Identify which cell holds the provided text, then report its (X, Y) central coordinate. 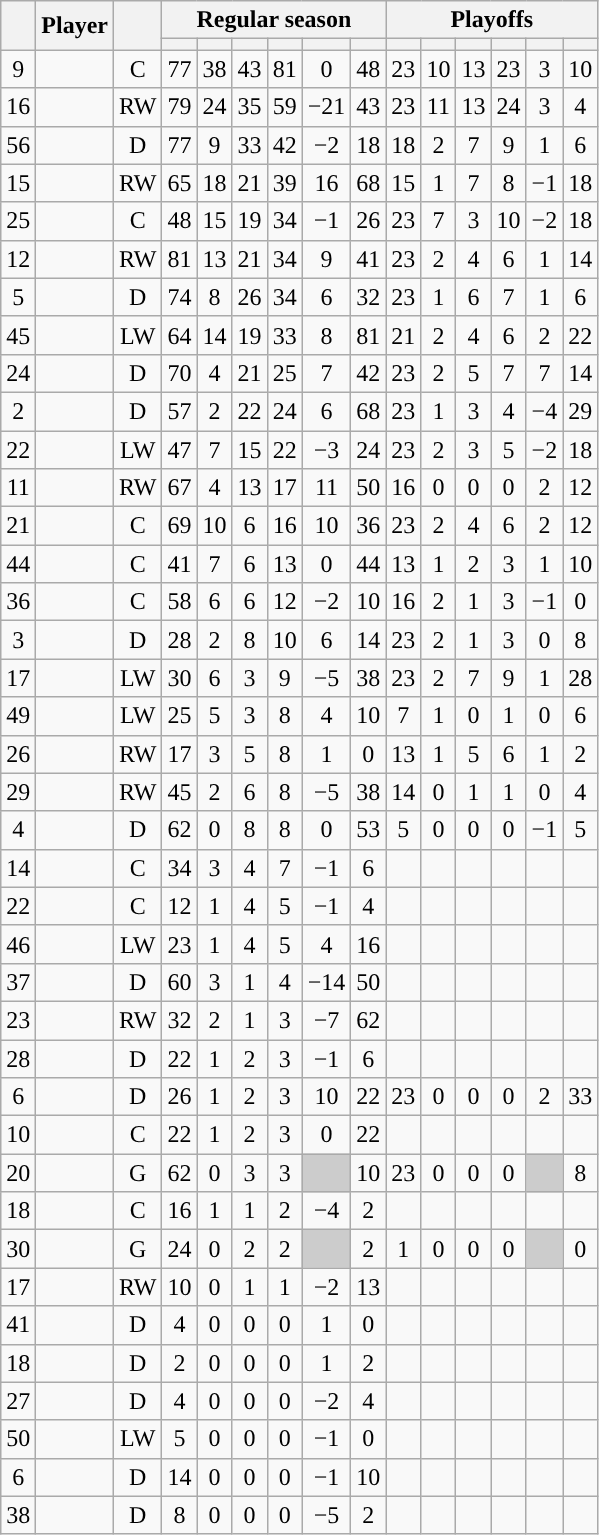
60 (180, 982)
56 (18, 145)
74 (180, 297)
59 (284, 107)
−7 (326, 1020)
70 (180, 373)
27 (18, 1401)
37 (18, 982)
57 (180, 411)
53 (368, 830)
−3 (326, 449)
Regular season (274, 20)
35 (250, 107)
−21 (326, 107)
69 (180, 526)
67 (180, 488)
20 (18, 1173)
39 (284, 183)
Player (75, 26)
64 (180, 335)
−14 (326, 982)
58 (180, 602)
Playoffs (492, 20)
46 (18, 944)
47 (180, 449)
49 (18, 716)
79 (180, 107)
65 (180, 183)
